Return the (X, Y) coordinate for the center point of the cell that contains the specified text.  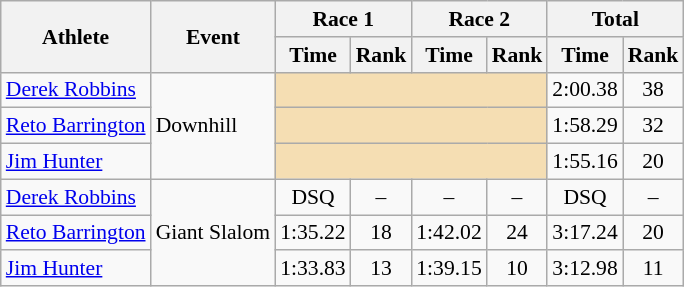
Race 1 (343, 19)
Downhill (214, 126)
10 (518, 269)
1:33.83 (312, 269)
Total (615, 19)
1:42.02 (448, 233)
3:12.98 (584, 269)
Athlete (76, 36)
Race 2 (479, 19)
1:55.16 (584, 162)
1:58.29 (584, 126)
Giant Slalom (214, 232)
32 (654, 126)
13 (382, 269)
11 (654, 269)
1:35.22 (312, 233)
1:39.15 (448, 269)
3:17.24 (584, 233)
Event (214, 36)
38 (654, 90)
18 (382, 233)
2:00.38 (584, 90)
24 (518, 233)
